Detect which cell encompasses the target text, then output its (x, y) center coordinate. 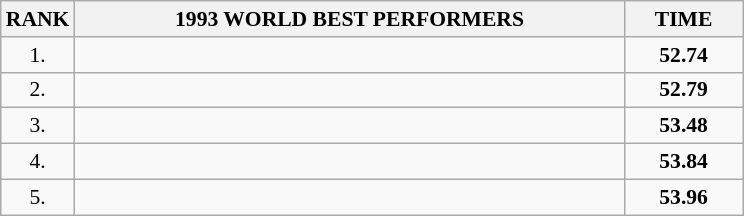
5. (38, 197)
1993 WORLD BEST PERFORMERS (349, 19)
4. (38, 162)
1. (38, 55)
2. (38, 90)
TIME (684, 19)
3. (38, 126)
52.79 (684, 90)
52.74 (684, 55)
RANK (38, 19)
53.84 (684, 162)
53.48 (684, 126)
53.96 (684, 197)
